Detect which cell encompasses the target text, then output its [x, y] center coordinate. 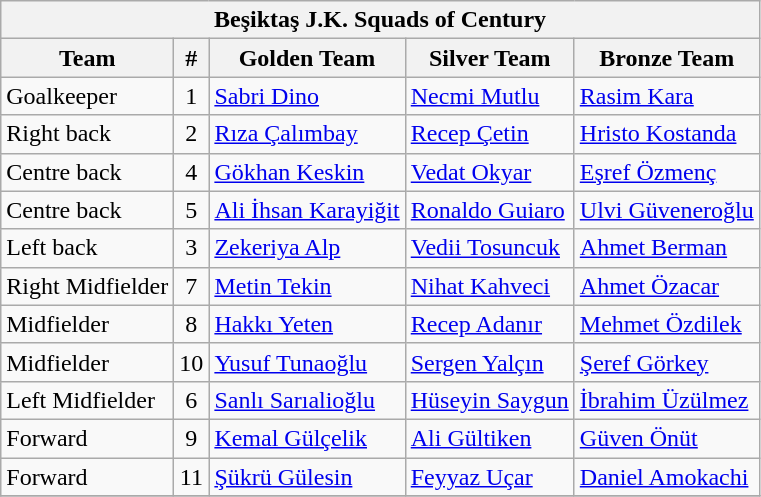
Ahmet Berman [666, 248]
Hristo Kostanda [666, 134]
9 [192, 438]
Ahmet Özacar [666, 286]
Gökhan Keskin [307, 172]
Sergen Yalçın [490, 362]
Rıza Çalımbay [307, 134]
Recep Adanır [490, 324]
3 [192, 248]
4 [192, 172]
Şeref Görkey [666, 362]
1 [192, 96]
Ali Gültiken [490, 438]
Left back [88, 248]
Bronze Team [666, 58]
Team [88, 58]
Rasim Kara [666, 96]
8 [192, 324]
Nihat Kahveci [490, 286]
Hakkı Yeten [307, 324]
Vedat Okyar [490, 172]
# [192, 58]
Zekeriya Alp [307, 248]
Yusuf Tunaoğlu [307, 362]
Ali İhsan Karayiğit [307, 210]
11 [192, 477]
10 [192, 362]
Ronaldo Guiaro [490, 210]
Eşref Özmenç [666, 172]
İbrahim Üzülmez [666, 400]
Left Midfielder [88, 400]
Right back [88, 134]
Beşiktaş J.K. Squads of Century [380, 20]
Şükrü Gülesin [307, 477]
Daniel Amokachi [666, 477]
Feyyaz Uçar [490, 477]
Golden Team [307, 58]
Right Midfielder [88, 286]
Sabri Dino [307, 96]
Recep Çetin [490, 134]
Güven Önüt [666, 438]
Goalkeeper [88, 96]
Hüseyin Saygun [490, 400]
6 [192, 400]
Necmi Mutlu [490, 96]
Silver Team [490, 58]
Vedii Tosuncuk [490, 248]
Kemal Gülçelik [307, 438]
Metin Tekin [307, 286]
Mehmet Özdilek [666, 324]
7 [192, 286]
5 [192, 210]
Ulvi Güveneroğlu [666, 210]
2 [192, 134]
Sanlı Sarıalioğlu [307, 400]
